Output the [X, Y] coordinate of the center of the cell containing the given text.  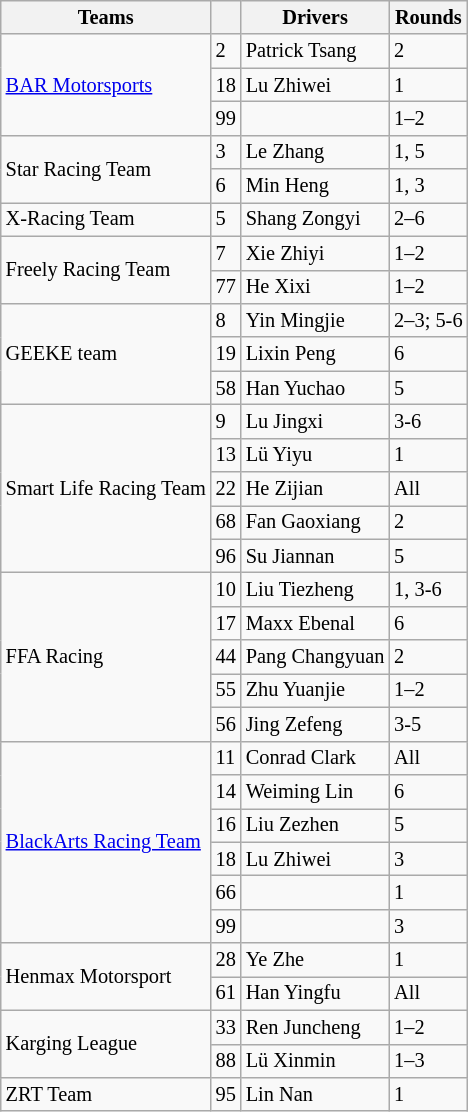
16 [226, 825]
61 [226, 993]
3-5 [428, 724]
Fan Gaoxiang [315, 522]
13 [226, 455]
Lu Jingxi [315, 421]
2–3; 5-6 [428, 320]
Jing Zefeng [315, 724]
1, 3-6 [428, 589]
10 [226, 589]
GEEKE team [106, 354]
Xie Zhiyi [315, 253]
22 [226, 489]
3-6 [428, 421]
FFA Racing [106, 656]
96 [226, 556]
Weiming Lin [315, 791]
95 [226, 1094]
Patrick Tsang [315, 51]
BlackArts Racing Team [106, 842]
Liu Tiezheng [315, 589]
Lixin Peng [315, 354]
8 [226, 320]
Le Zhang [315, 152]
Henmax Motorsport [106, 976]
Shang Zongyi [315, 219]
Min Heng [315, 186]
Lü Xinmin [315, 1061]
11 [226, 758]
ZRT Team [106, 1094]
Lin Nan [315, 1094]
77 [226, 287]
2–6 [428, 219]
33 [226, 1027]
7 [226, 253]
55 [226, 690]
Han Yuchao [315, 388]
Ye Zhe [315, 960]
17 [226, 623]
88 [226, 1061]
Maxx Ebenal [315, 623]
56 [226, 724]
1, 3 [428, 186]
X-Racing Team [106, 219]
68 [226, 522]
28 [226, 960]
Conrad Clark [315, 758]
1–3 [428, 1061]
Yin Mingjie [315, 320]
He Zijian [315, 489]
44 [226, 657]
Pang Changyuan [315, 657]
Teams [106, 17]
1, 5 [428, 152]
Freely Racing Team [106, 270]
Lü Yiyu [315, 455]
Su Jiannan [315, 556]
Drivers [315, 17]
58 [226, 388]
Smart Life Racing Team [106, 488]
He Xixi [315, 287]
Liu Zezhen [315, 825]
Ren Juncheng [315, 1027]
BAR Motorsports [106, 84]
66 [226, 892]
14 [226, 791]
19 [226, 354]
Rounds [428, 17]
Zhu Yuanjie [315, 690]
9 [226, 421]
Han Yingfu [315, 993]
Star Racing Team [106, 168]
Karging League [106, 1044]
